Pinpoint the cell where the given text exists, returning its (X, Y) midpoint coordinate. 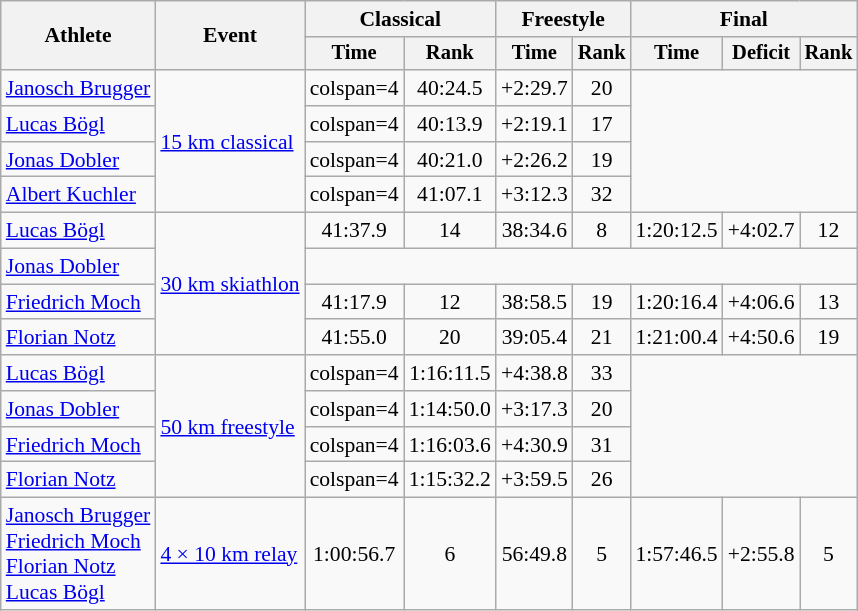
13 (829, 302)
+4:02.7 (762, 231)
Freestyle (563, 19)
+3:59.5 (534, 480)
39:05.4 (534, 338)
33 (602, 373)
+4:38.8 (534, 373)
17 (602, 124)
Janosch BruggerFriedrich MochFlorian NotzLucas Bögl (78, 554)
Albert Kuchler (78, 195)
15 km classical (230, 141)
1:20:16.4 (676, 302)
14 (450, 231)
50 km freestyle (230, 426)
+4:06.6 (762, 302)
40:13.9 (450, 124)
21 (602, 338)
38:34.6 (534, 231)
Classical (400, 19)
38:58.5 (534, 302)
4 × 10 km relay (230, 554)
+3:17.3 (534, 409)
1:16:03.6 (450, 445)
+2:19.1 (534, 124)
+3:12.3 (534, 195)
41:37.9 (354, 231)
30 km skiathlon (230, 284)
40:21.0 (450, 160)
41:55.0 (354, 338)
Deficit (762, 54)
+2:26.2 (534, 160)
1:00:56.7 (354, 554)
40:24.5 (450, 88)
1:57:46.5 (676, 554)
1:21:00.4 (676, 338)
+2:55.8 (762, 554)
31 (602, 445)
+4:30.9 (534, 445)
Final (744, 19)
56:49.8 (534, 554)
+4:50.6 (762, 338)
6 (450, 554)
Event (230, 36)
1:16:11.5 (450, 373)
26 (602, 480)
Athlete (78, 36)
8 (602, 231)
Janosch Brugger (78, 88)
32 (602, 195)
1:14:50.0 (450, 409)
41:17.9 (354, 302)
41:07.1 (450, 195)
1:15:32.2 (450, 480)
+2:29.7 (534, 88)
1:20:12.5 (676, 231)
